Find where the given text appears and provide that cell's center as [X, Y] coordinate. 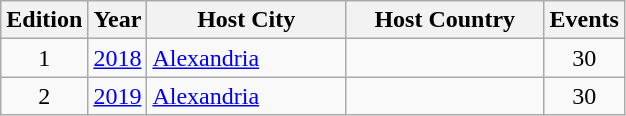
Host Country [444, 20]
2018 [118, 58]
Host City [246, 20]
Events [584, 20]
2019 [118, 96]
1 [44, 58]
2 [44, 96]
Year [118, 20]
Edition [44, 20]
